For the text-containing cell, return its midpoint in (X, Y) coordinate format. 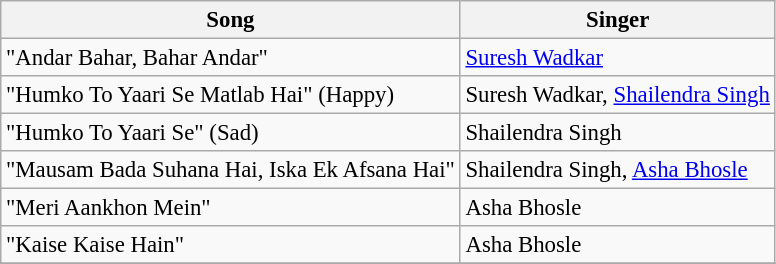
"Meri Aankhon Mein" (230, 208)
"Andar Bahar, Bahar Andar" (230, 58)
"Kaise Kaise Hain" (230, 245)
"Mausam Bada Suhana Hai, Iska Ek Afsana Hai" (230, 170)
"Humko To Yaari Se Matlab Hai" (Happy) (230, 95)
Suresh Wadkar, Shailendra Singh (618, 95)
Song (230, 20)
Shailendra Singh, Asha Bhosle (618, 170)
Suresh Wadkar (618, 58)
Singer (618, 20)
"Humko To Yaari Se" (Sad) (230, 133)
Shailendra Singh (618, 133)
